Scan for the cell matching the given text and deliver its (x, y) coordinate at center. 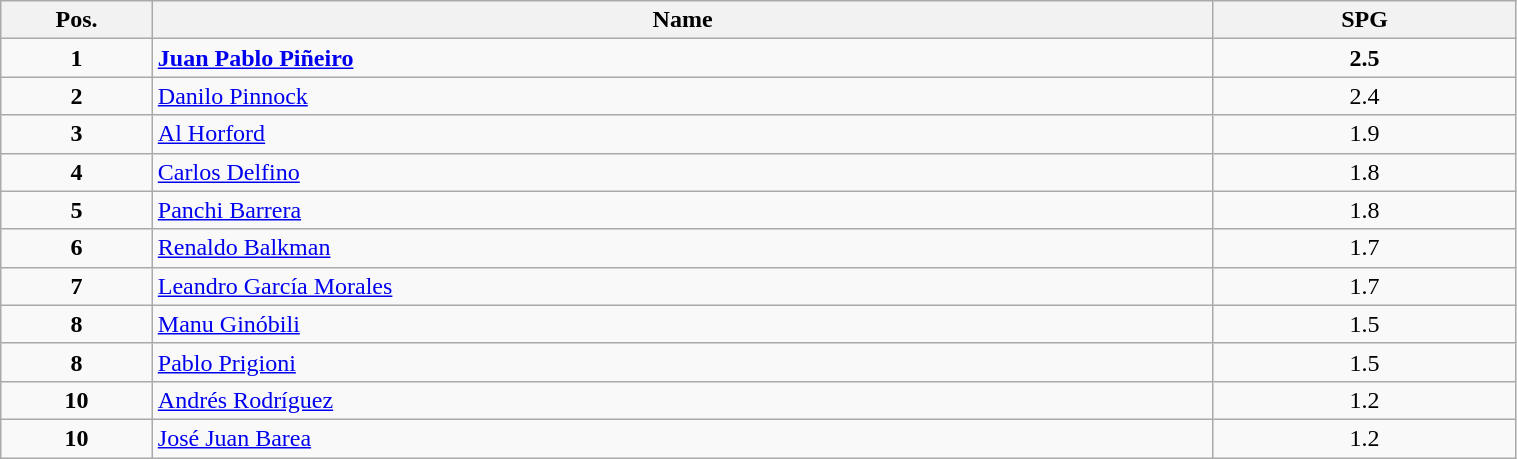
SPG (1364, 20)
José Juan Barea (682, 438)
1 (77, 58)
Panchi Barrera (682, 210)
5 (77, 210)
Danilo Pinnock (682, 96)
Pablo Prigioni (682, 362)
2 (77, 96)
Name (682, 20)
Juan Pablo Piñeiro (682, 58)
Pos. (77, 20)
4 (77, 172)
6 (77, 248)
Manu Ginóbili (682, 324)
Leandro García Morales (682, 286)
Renaldo Balkman (682, 248)
1.9 (1364, 134)
2.4 (1364, 96)
Carlos Delfino (682, 172)
7 (77, 286)
Al Horford (682, 134)
2.5 (1364, 58)
Andrés Rodríguez (682, 400)
3 (77, 134)
